Extract the (x, y) coordinate from the center of the cell holding the provided text.  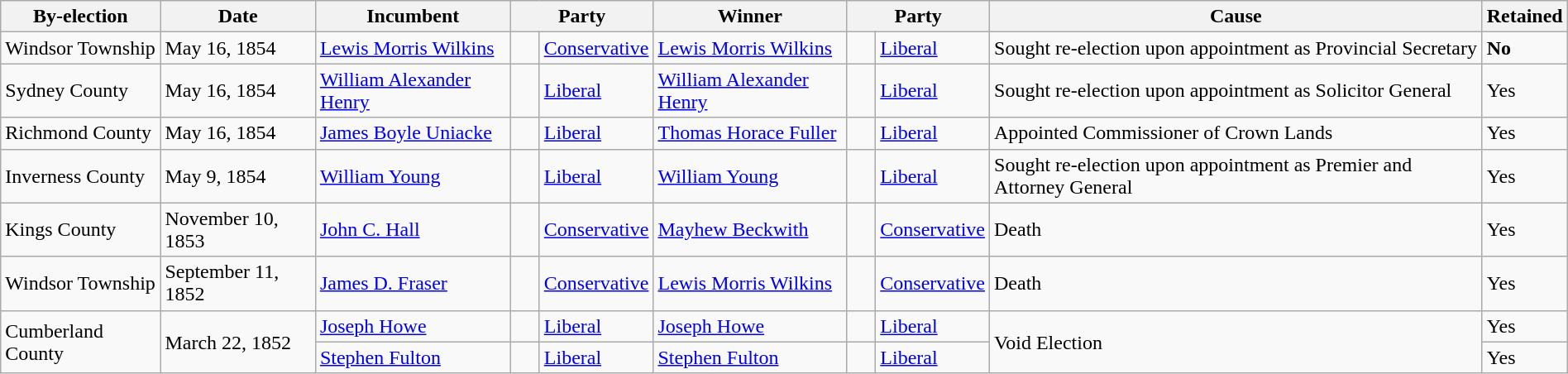
Thomas Horace Fuller (750, 133)
Date (238, 17)
November 10, 1853 (238, 230)
Sought re-election upon appointment as Premier and Attorney General (1236, 175)
Incumbent (413, 17)
By-election (81, 17)
James Boyle Uniacke (413, 133)
Sydney County (81, 91)
Cause (1236, 17)
Mayhew Beckwith (750, 230)
September 11, 1852 (238, 283)
March 22, 1852 (238, 342)
May 9, 1854 (238, 175)
Appointed Commissioner of Crown Lands (1236, 133)
Richmond County (81, 133)
Inverness County (81, 175)
John C. Hall (413, 230)
Sought re-election upon appointment as Provincial Secretary (1236, 48)
Kings County (81, 230)
Retained (1525, 17)
James D. Fraser (413, 283)
Sought re-election upon appointment as Solicitor General (1236, 91)
No (1525, 48)
Cumberland County (81, 342)
Void Election (1236, 342)
Winner (750, 17)
